Search for the cell housing the specified text and yield its (X, Y) center coordinate. 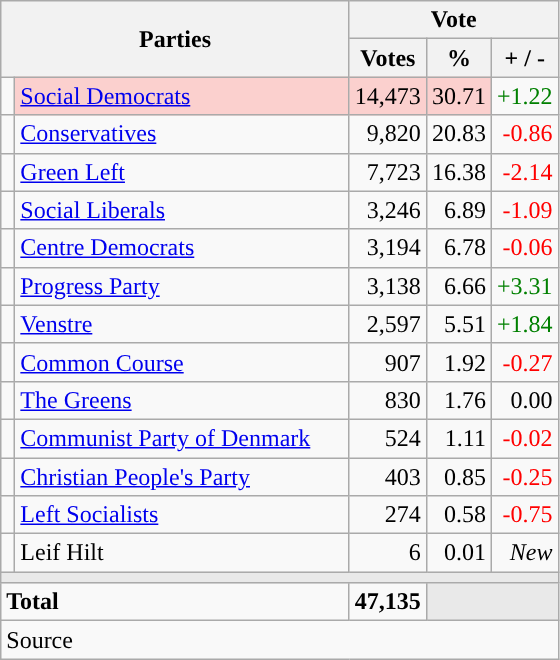
-2.14 (524, 172)
1.11 (458, 438)
Common Course (182, 362)
3,246 (388, 210)
Christian People's Party (182, 477)
-1.09 (524, 210)
6.66 (458, 286)
+3.31 (524, 286)
-0.25 (524, 477)
Parties (176, 39)
274 (388, 515)
-0.02 (524, 438)
+1.84 (524, 324)
Source (280, 640)
20.83 (458, 134)
6.78 (458, 248)
Social Democrats (182, 96)
New (524, 553)
1.76 (458, 400)
-0.75 (524, 515)
Votes (388, 58)
+ / - (524, 58)
3,194 (388, 248)
0.00 (524, 400)
1.92 (458, 362)
0.01 (458, 553)
47,135 (388, 602)
907 (388, 362)
Left Socialists (182, 515)
Conservatives (182, 134)
403 (388, 477)
Centre Democrats (182, 248)
0.85 (458, 477)
0.58 (458, 515)
Vote (454, 20)
-0.06 (524, 248)
Venstre (182, 324)
524 (388, 438)
Social Liberals (182, 210)
Total (176, 602)
14,473 (388, 96)
-0.86 (524, 134)
The Greens (182, 400)
9,820 (388, 134)
16.38 (458, 172)
% (458, 58)
2,597 (388, 324)
3,138 (388, 286)
30.71 (458, 96)
+1.22 (524, 96)
Progress Party (182, 286)
6 (388, 553)
5.51 (458, 324)
830 (388, 400)
Communist Party of Denmark (182, 438)
Leif Hilt (182, 553)
Green Left (182, 172)
-0.27 (524, 362)
7,723 (388, 172)
6.89 (458, 210)
